Determine the (x, y) coordinate at the center of the cell enclosing the given text.  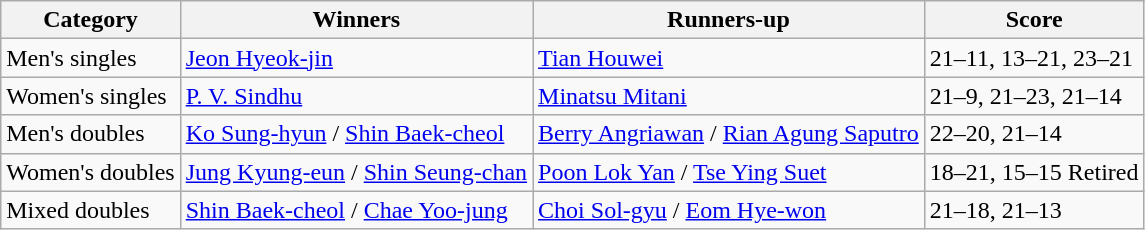
Runners-up (729, 20)
Women's doubles (90, 172)
Jung Kyung-eun / Shin Seung-chan (356, 172)
21–11, 13–21, 23–21 (1034, 58)
Berry Angriawan / Rian Agung Saputro (729, 134)
Jeon Hyeok-jin (356, 58)
Minatsu Mitani (729, 96)
Poon Lok Yan / Tse Ying Suet (729, 172)
Score (1034, 20)
Mixed doubles (90, 210)
Women's singles (90, 96)
22–20, 21–14 (1034, 134)
Category (90, 20)
Men's doubles (90, 134)
P. V. Sindhu (356, 96)
Winners (356, 20)
Tian Houwei (729, 58)
Choi Sol-gyu / Eom Hye-won (729, 210)
21–9, 21–23, 21–14 (1034, 96)
18–21, 15–15 Retired (1034, 172)
Men's singles (90, 58)
Ko Sung-hyun / Shin Baek-cheol (356, 134)
21–18, 21–13 (1034, 210)
Shin Baek-cheol / Chae Yoo-jung (356, 210)
